Return (x, y) of the center of cell containing provided text 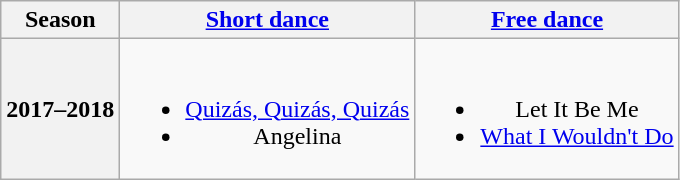
Short dance (268, 20)
Season (60, 20)
2017–2018 (60, 109)
Free dance (547, 20)
Quizás, Quizás, Quizás Angelina (268, 109)
Let It Be MeWhat I Wouldn't Do (547, 109)
